Output the (x, y) coordinate of the center of the cell containing the given text.  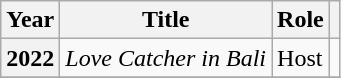
Title (166, 20)
Year (30, 20)
Host (301, 58)
2022 (30, 58)
Love Catcher in Bali (166, 58)
Role (301, 20)
